Extract the [x, y] coordinate from the center of the cell holding the provided text.  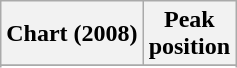
Peakposition [189, 34]
Chart (2008) [72, 34]
